From the cell containing the given text, extract its center point as [x, y] coordinate. 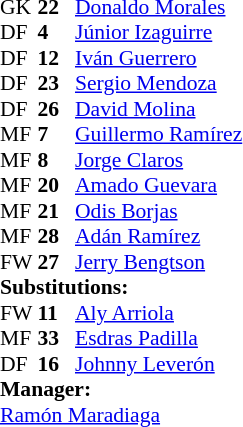
12 [57, 58]
Jorge Claros [158, 160]
21 [57, 211]
Guillermo Ramírez [158, 135]
Jerry Bengtson [158, 262]
20 [57, 185]
11 [57, 313]
David Molina [158, 109]
Esdras Padilla [158, 339]
Adán Ramírez [158, 237]
7 [57, 135]
Johnny Leverón [158, 364]
Manager: [121, 389]
28 [57, 237]
Aly Arriola [158, 313]
Sergio Mendoza [158, 83]
Júnior Izaguirre [158, 33]
Amado Guevara [158, 185]
26 [57, 109]
Odis Borjas [158, 211]
Iván Guerrero [158, 58]
16 [57, 364]
Substitutions: [121, 287]
23 [57, 83]
27 [57, 262]
8 [57, 160]
4 [57, 33]
33 [57, 339]
